Return [X, Y] of the center of cell containing provided text 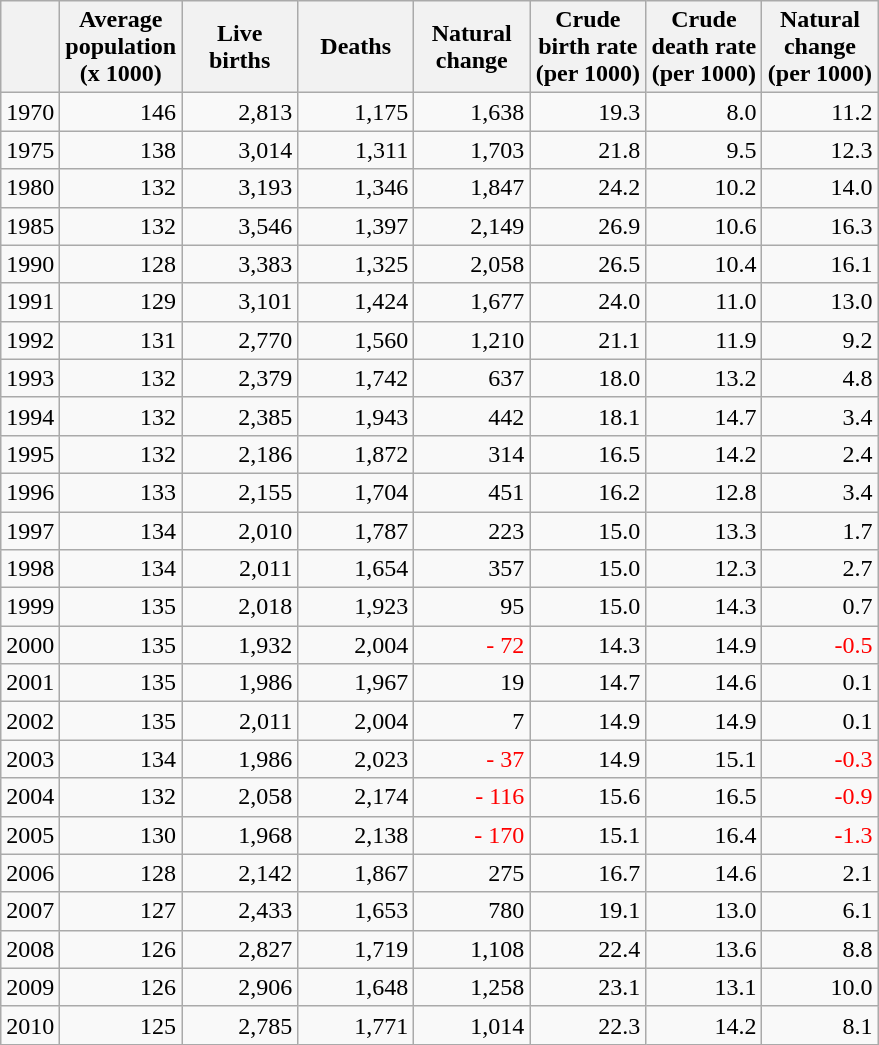
1.7 [820, 531]
1,787 [356, 531]
13.6 [704, 949]
16.4 [704, 835]
-1.3 [820, 835]
2009 [30, 987]
133 [121, 492]
16.7 [588, 873]
3,193 [240, 188]
16.2 [588, 492]
1,719 [356, 949]
275 [472, 873]
2010 [30, 1025]
2,827 [240, 949]
10.0 [820, 987]
3,101 [240, 302]
11.0 [704, 302]
138 [121, 150]
146 [121, 112]
21.8 [588, 150]
3,546 [240, 226]
1,653 [356, 911]
10.4 [704, 264]
13.3 [704, 531]
1,872 [356, 454]
2,018 [240, 607]
1997 [30, 531]
-0.3 [820, 759]
131 [121, 340]
442 [472, 416]
Deaths [356, 47]
1990 [30, 264]
9.5 [704, 150]
1993 [30, 378]
129 [121, 302]
357 [472, 569]
1992 [30, 340]
2,906 [240, 987]
2001 [30, 683]
19 [472, 683]
8.8 [820, 949]
16.3 [820, 226]
1,654 [356, 569]
19.3 [588, 112]
1,967 [356, 683]
1,703 [472, 150]
- 170 [472, 835]
1,932 [240, 645]
2,138 [356, 835]
451 [472, 492]
1,346 [356, 188]
13.1 [704, 987]
2,186 [240, 454]
2.7 [820, 569]
125 [121, 1025]
1999 [30, 607]
Natural change [472, 47]
23.1 [588, 987]
-0.5 [820, 645]
1980 [30, 188]
3,383 [240, 264]
1,943 [356, 416]
10.2 [704, 188]
- 116 [472, 797]
1,258 [472, 987]
13.2 [704, 378]
637 [472, 378]
1,014 [472, 1025]
22.4 [588, 949]
26.9 [588, 226]
1,648 [356, 987]
- 72 [472, 645]
6.1 [820, 911]
26.5 [588, 264]
2002 [30, 721]
2000 [30, 645]
780 [472, 911]
21.1 [588, 340]
95 [472, 607]
18.0 [588, 378]
1,560 [356, 340]
8.0 [704, 112]
2005 [30, 835]
- 37 [472, 759]
1,638 [472, 112]
1,867 [356, 873]
2006 [30, 873]
1995 [30, 454]
2.4 [820, 454]
1,108 [472, 949]
2.1 [820, 873]
15.6 [588, 797]
2,770 [240, 340]
1994 [30, 416]
24.2 [588, 188]
2,142 [240, 873]
8.1 [820, 1025]
2,155 [240, 492]
1,704 [356, 492]
1970 [30, 112]
2,174 [356, 797]
1,325 [356, 264]
1,397 [356, 226]
Natural change (per 1000) [820, 47]
1,771 [356, 1025]
2008 [30, 949]
1,175 [356, 112]
1,677 [472, 302]
1975 [30, 150]
Crude death rate (per 1000) [704, 47]
3,014 [240, 150]
1985 [30, 226]
11.2 [820, 112]
2,149 [472, 226]
1,311 [356, 150]
19.1 [588, 911]
9.2 [820, 340]
1,968 [240, 835]
2,023 [356, 759]
12.8 [704, 492]
11.9 [704, 340]
1,424 [356, 302]
2004 [30, 797]
14.0 [820, 188]
7 [472, 721]
1,210 [472, 340]
16.1 [820, 264]
Crude birth rate (per 1000) [588, 47]
2,385 [240, 416]
2,433 [240, 911]
1,847 [472, 188]
2,010 [240, 531]
2007 [30, 911]
2,379 [240, 378]
10.6 [704, 226]
130 [121, 835]
-0.9 [820, 797]
1991 [30, 302]
127 [121, 911]
24.0 [588, 302]
0.7 [820, 607]
1998 [30, 569]
2003 [30, 759]
4.8 [820, 378]
1,923 [356, 607]
223 [472, 531]
22.3 [588, 1025]
1,742 [356, 378]
1996 [30, 492]
Average population (x 1000) [121, 47]
314 [472, 454]
18.1 [588, 416]
Live births [240, 47]
2,785 [240, 1025]
2,813 [240, 112]
